Extract the (x, y) coordinate from the center of the cell holding the provided text.  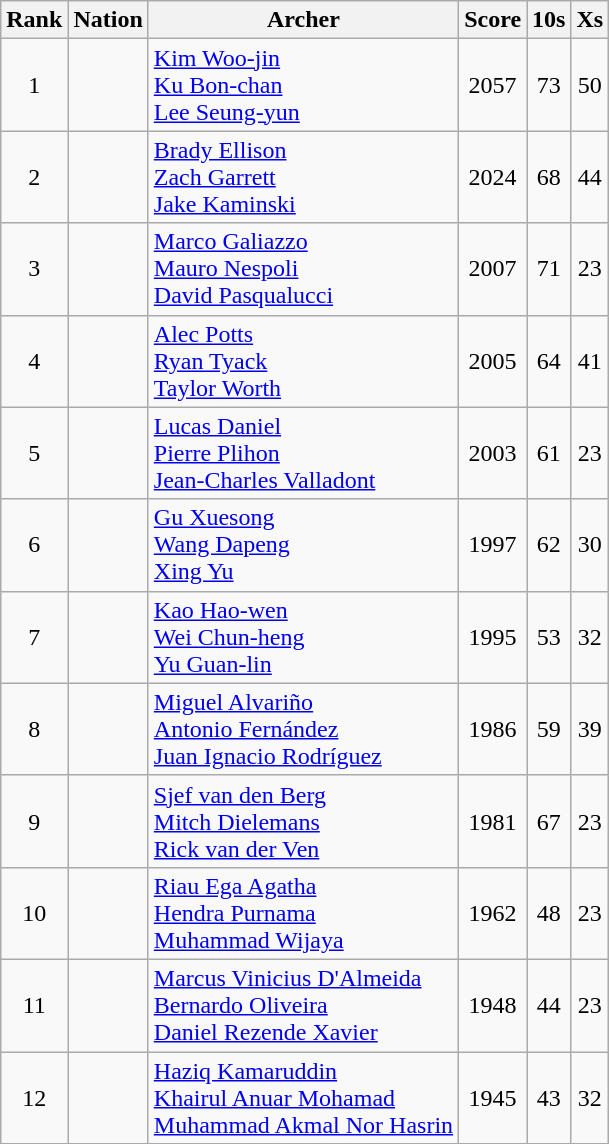
53 (549, 637)
71 (549, 269)
48 (549, 913)
Nation (108, 20)
41 (590, 361)
Marco GaliazzoMauro NespoliDavid Pasqualucci (303, 269)
2007 (493, 269)
Kim Woo-jinKu Bon-chanLee Seung-yun (303, 85)
62 (549, 545)
2005 (493, 361)
1948 (493, 1005)
Rank (34, 20)
Brady EllisonZach GarrettJake Kaminski (303, 177)
50 (590, 85)
1997 (493, 545)
8 (34, 729)
59 (549, 729)
Marcus Vinicius D'AlmeidaBernardo OliveiraDaniel Rezende Xavier (303, 1005)
1986 (493, 729)
7 (34, 637)
Gu XuesongWang DapengXing Yu (303, 545)
64 (549, 361)
10 (34, 913)
67 (549, 821)
Kao Hao-wenWei Chun-hengYu Guan-lin (303, 637)
Archer (303, 20)
73 (549, 85)
1962 (493, 913)
1981 (493, 821)
4 (34, 361)
2003 (493, 453)
11 (34, 1005)
39 (590, 729)
Alec PottsRyan TyackTaylor Worth (303, 361)
61 (549, 453)
Haziq KamaruddinKhairul Anuar MohamadMuhammad Akmal Nor Hasrin (303, 1098)
10s (549, 20)
68 (549, 177)
1995 (493, 637)
2 (34, 177)
Riau Ega AgathaHendra PurnamaMuhammad Wijaya (303, 913)
12 (34, 1098)
9 (34, 821)
43 (549, 1098)
6 (34, 545)
Xs (590, 20)
1945 (493, 1098)
2057 (493, 85)
Sjef van den BergMitch DielemansRick van der Ven (303, 821)
Lucas DanielPierre PlihonJean-Charles Valladont (303, 453)
1 (34, 85)
2024 (493, 177)
3 (34, 269)
5 (34, 453)
Score (493, 20)
30 (590, 545)
Miguel AlvariñoAntonio FernándezJuan Ignacio Rodríguez (303, 729)
